Detect which cell encompasses the target text, then output its [x, y] center coordinate. 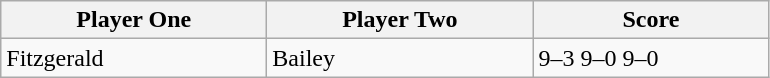
Score [651, 20]
Player Two [400, 20]
9–3 9–0 9–0 [651, 58]
Bailey [400, 58]
Fitzgerald [134, 58]
Player One [134, 20]
